From the cell containing the given text, extract its center point as (x, y) coordinate. 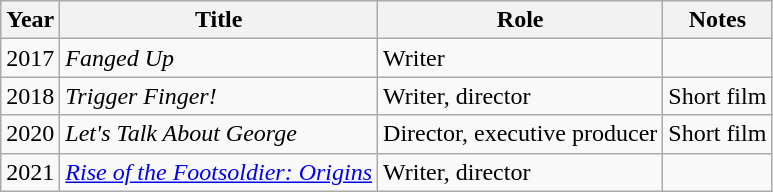
2020 (30, 134)
Let's Talk About George (219, 134)
Year (30, 20)
Trigger Finger! (219, 96)
Role (520, 20)
Notes (718, 20)
Title (219, 20)
2018 (30, 96)
2021 (30, 172)
2017 (30, 58)
Director, executive producer (520, 134)
Rise of the Footsoldier: Origins (219, 172)
Fanged Up (219, 58)
Writer (520, 58)
